Extract the (X, Y) coordinate from the center of the cell holding the provided text.  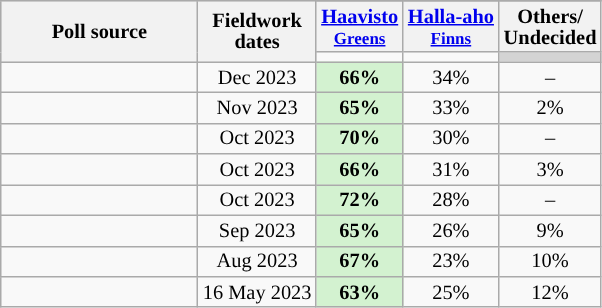
72% (360, 200)
34% (451, 78)
2% (550, 108)
3% (550, 170)
10% (550, 262)
9% (550, 230)
Nov 2023 (257, 108)
Poll source (100, 30)
Others/Undecided (550, 26)
Halla-ahoFinns (451, 26)
HaavistoGreens (360, 26)
28% (451, 200)
Aug 2023 (257, 262)
31% (451, 170)
67% (360, 262)
26% (451, 230)
12% (550, 292)
70% (360, 138)
33% (451, 108)
16 May 2023 (257, 292)
25% (451, 292)
Sep 2023 (257, 230)
63% (360, 292)
23% (451, 262)
Dec 2023 (257, 78)
30% (451, 138)
Fieldworkdates (257, 30)
